Search for the cell housing the specified text and yield its [x, y] center coordinate. 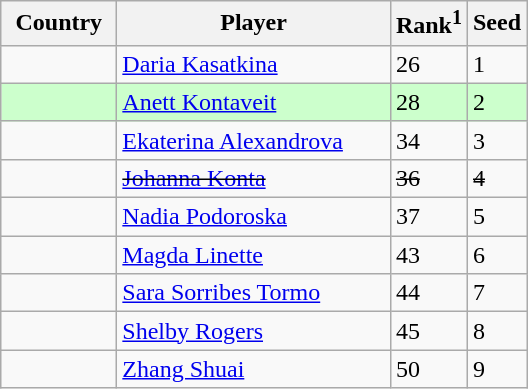
7 [496, 293]
1 [496, 64]
Shelby Rogers [254, 331]
45 [428, 331]
Magda Linette [254, 255]
6 [496, 255]
44 [428, 293]
3 [496, 140]
Anett Kontaveit [254, 102]
9 [496, 369]
Daria Kasatkina [254, 64]
Rank1 [428, 24]
43 [428, 255]
Sara Sorribes Tormo [254, 293]
37 [428, 217]
8 [496, 331]
Ekaterina Alexandrova [254, 140]
34 [428, 140]
28 [428, 102]
Country [59, 24]
5 [496, 217]
Nadia Podoroska [254, 217]
26 [428, 64]
50 [428, 369]
Seed [496, 24]
Johanna Konta [254, 178]
36 [428, 178]
Zhang Shuai [254, 369]
2 [496, 102]
4 [496, 178]
Player [254, 24]
